Find where the given text appears and provide that cell's center as [x, y] coordinate. 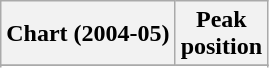
Peakposition [221, 34]
Chart (2004-05) [88, 34]
